Find where the given text appears and provide that cell's center as [x, y] coordinate. 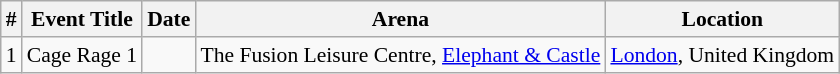
1 [12, 55]
Event Title [82, 19]
# [12, 19]
Location [722, 19]
Cage Rage 1 [82, 55]
The Fusion Leisure Centre, Elephant & Castle [400, 55]
Date [168, 19]
London, United Kingdom [722, 55]
Arena [400, 19]
